For the text-containing cell, return its midpoint in (x, y) coordinate format. 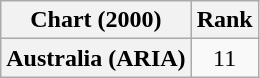
Rank (224, 20)
Australia (ARIA) (96, 58)
11 (224, 58)
Chart (2000) (96, 20)
